Locate the cell with the specified text and output its (x, y) center coordinate. 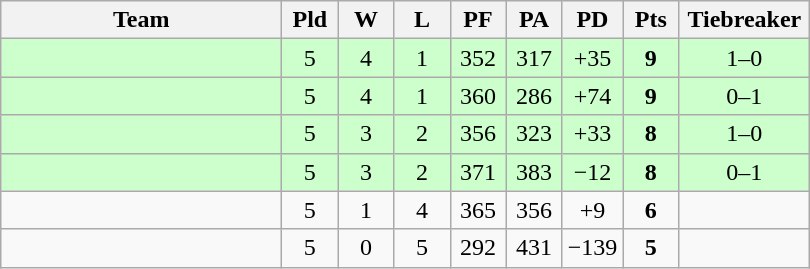
L (422, 20)
323 (534, 134)
360 (478, 96)
PD (592, 20)
Tiebreaker (744, 20)
292 (478, 248)
+9 (592, 210)
Pts (651, 20)
6 (651, 210)
Pld (310, 20)
+74 (592, 96)
W (366, 20)
PF (478, 20)
−139 (592, 248)
371 (478, 172)
+35 (592, 58)
286 (534, 96)
0 (366, 248)
PA (534, 20)
431 (534, 248)
317 (534, 58)
−12 (592, 172)
365 (478, 210)
Team (142, 20)
352 (478, 58)
383 (534, 172)
+33 (592, 134)
